Output the (x, y) coordinate of the center of the cell containing the given text.  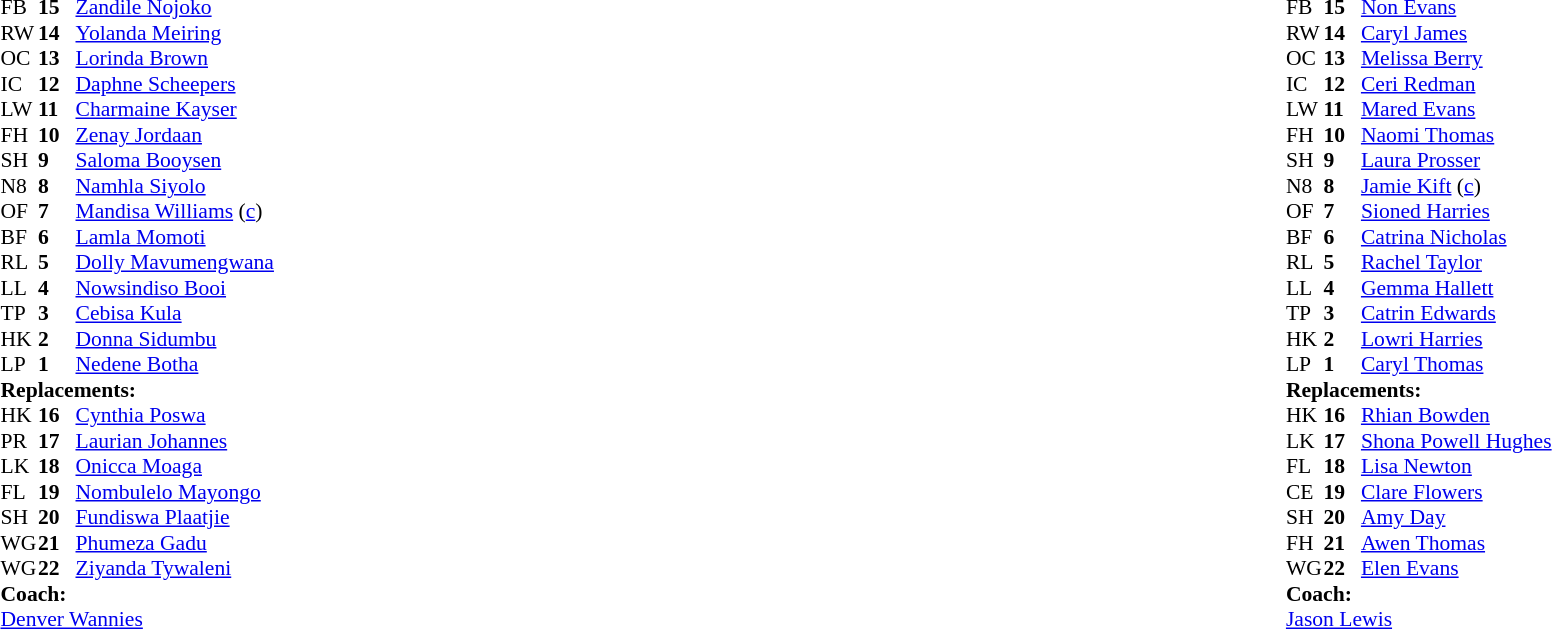
Clare Flowers (1456, 492)
Rhian Bowden (1456, 415)
Cynthia Poswa (175, 415)
PR (19, 441)
Daphne Scheepers (175, 84)
Cebisa Kula (175, 313)
Mared Evans (1456, 109)
Ceri Redman (1456, 84)
Elen Evans (1456, 569)
Charmaine Kayser (175, 109)
Catrina Nicholas (1456, 237)
Namhla Siyolo (175, 186)
CE (1305, 492)
Laurian Johannes (175, 441)
Laura Prosser (1456, 161)
Rachel Taylor (1456, 263)
Lamla Momoti (175, 237)
Lorinda Brown (175, 59)
Naomi Thomas (1456, 135)
Ziyanda Tywaleni (175, 569)
Dolly Mavumengwana (175, 263)
Nombulelo Mayongo (175, 492)
Caryl James (1456, 33)
Phumeza Gadu (175, 543)
Nowsindiso Booi (175, 288)
Donna Sidumbu (175, 339)
Jamie Kift (c) (1456, 186)
Nedene Botha (175, 365)
Shona Powell Hughes (1456, 441)
Onicca Moaga (175, 467)
Catrin Edwards (1456, 313)
Gemma Hallett (1456, 288)
Melissa Berry (1456, 59)
Fundiswa Plaatjie (175, 517)
Awen Thomas (1456, 543)
Sioned Harries (1456, 211)
Caryl Thomas (1456, 365)
Zenay Jordaan (175, 135)
Lisa Newton (1456, 467)
Yolanda Meiring (175, 33)
Saloma Booysen (175, 161)
Mandisa Williams (c) (175, 211)
Amy Day (1456, 517)
Lowri Harries (1456, 339)
